Detect which cell encompasses the target text, then output its [X, Y] center coordinate. 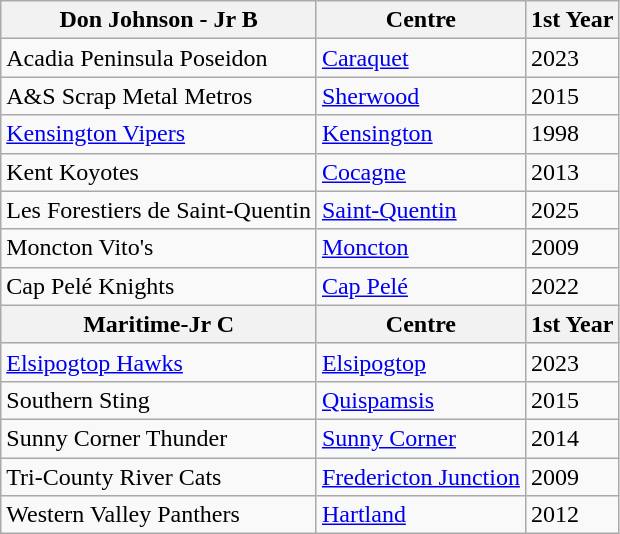
Tri-County River Cats [159, 477]
Kent Koyotes [159, 172]
Kensington [420, 134]
Sunny Corner [420, 438]
2012 [572, 515]
Quispamsis [420, 400]
2022 [572, 286]
2013 [572, 172]
Western Valley Panthers [159, 515]
Sunny Corner Thunder [159, 438]
Cap Pelé [420, 286]
Saint-Quentin [420, 210]
Cap Pelé Knights [159, 286]
Sherwood [420, 96]
Caraquet [420, 58]
Acadia Peninsula Poseidon [159, 58]
Kensington Vipers [159, 134]
Elsipogtop Hawks [159, 362]
Moncton Vito's [159, 248]
1998 [572, 134]
Cocagne [420, 172]
Hartland [420, 515]
Don Johnson - Jr B [159, 20]
A&S Scrap Metal Metros [159, 96]
Les Forestiers de Saint-Quentin [159, 210]
Southern Sting [159, 400]
2025 [572, 210]
Maritime-Jr C [159, 324]
2014 [572, 438]
Moncton [420, 248]
Elsipogtop [420, 362]
Fredericton Junction [420, 477]
